Pinpoint the cell where the given text exists, returning its (x, y) midpoint coordinate. 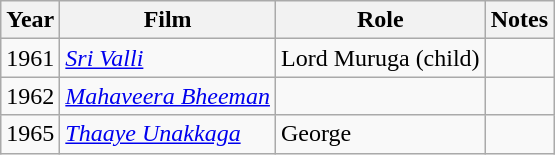
1961 (30, 58)
Mahaveera Bheeman (168, 96)
Lord Muruga (child) (380, 58)
1962 (30, 96)
Role (380, 20)
Year (30, 20)
Sri Valli (168, 58)
George (380, 134)
Film (168, 20)
1965 (30, 134)
Notes (519, 20)
Thaaye Unakkaga (168, 134)
